Detect which cell encompasses the target text, then output its [X, Y] center coordinate. 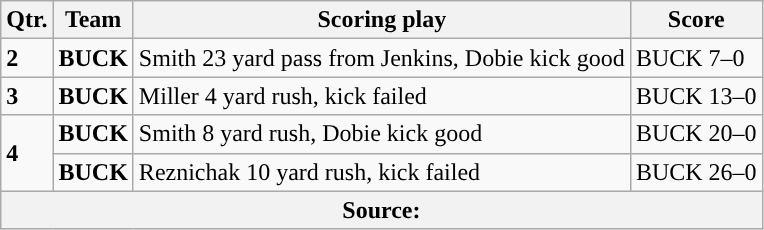
4 [27, 153]
Source: [382, 210]
Team [93, 20]
Reznichak 10 yard rush, kick failed [382, 172]
Miller 4 yard rush, kick failed [382, 96]
Smith 23 yard pass from Jenkins, Dobie kick good [382, 58]
BUCK 7–0 [696, 58]
Qtr. [27, 20]
BUCK 20–0 [696, 134]
BUCK 26–0 [696, 172]
2 [27, 58]
BUCK 13–0 [696, 96]
Score [696, 20]
Scoring play [382, 20]
3 [27, 96]
Smith 8 yard rush, Dobie kick good [382, 134]
